Locate the cell with the specified text and output its (X, Y) center coordinate. 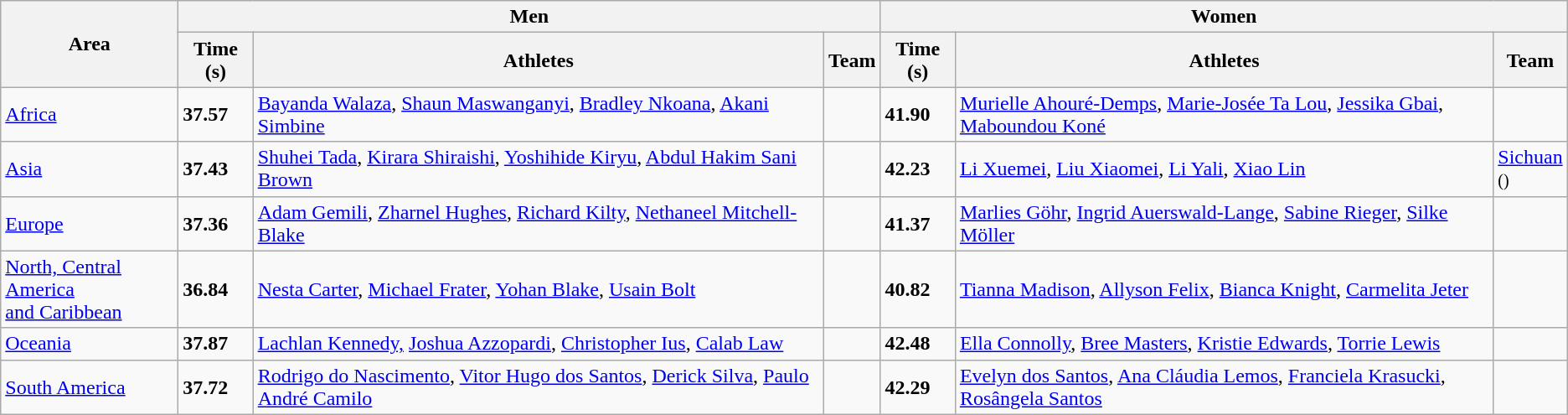
37.36 (216, 223)
37.57 (216, 114)
Shuhei Tada, Kirara Shiraishi, Yoshihide Kiryu, Abdul Hakim Sani Brown (538, 169)
Nesta Carter, Michael Frater, Yohan Blake, Usain Bolt (538, 289)
Women (1224, 17)
Rodrigo do Nascimento, Vitor Hugo dos Santos, Derick Silva, Paulo André Camilo (538, 387)
Area (90, 44)
42.48 (918, 344)
40.82 (918, 289)
Men (529, 17)
Africa (90, 114)
Oceania (90, 344)
Evelyn dos Santos, Ana Cláudia Lemos, Franciela Krasucki, Rosângela Santos (1224, 387)
37.87 (216, 344)
Asia (90, 169)
Adam Gemili, Zharnel Hughes, Richard Kilty, Nethaneel Mitchell-Blake (538, 223)
42.29 (918, 387)
Europe (90, 223)
42.23 (918, 169)
Tianna Madison, Allyson Felix, Bianca Knight, Carmelita Jeter (1224, 289)
Murielle Ahouré-Demps, Marie-Josée Ta Lou, Jessika Gbai, Maboundou Koné (1224, 114)
37.72 (216, 387)
Bayanda Walaza, Shaun Maswanganyi, Bradley Nkoana, Akani Simbine (538, 114)
Sichuan () (1530, 169)
South America (90, 387)
36.84 (216, 289)
Li Xuemei, Liu Xiaomei, Li Yali, Xiao Lin (1224, 169)
North, Central America and Caribbean (90, 289)
41.37 (918, 223)
Lachlan Kennedy, Joshua Azzopardi, Christopher Ius, Calab Law (538, 344)
Ella Connolly, Bree Masters, Kristie Edwards, Torrie Lewis (1224, 344)
Marlies Göhr, Ingrid Auerswald-Lange, Sabine Rieger, Silke Möller (1224, 223)
37.43 (216, 169)
41.90 (918, 114)
